Identify which cell holds the provided text, then report its (X, Y) central coordinate. 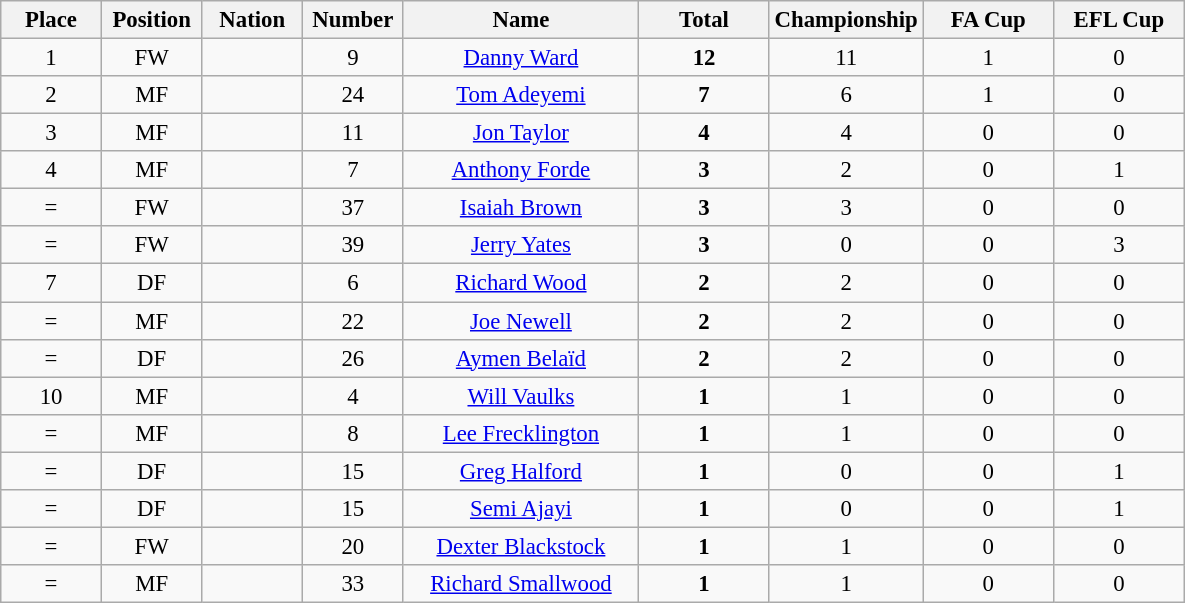
FA Cup (988, 20)
Dexter Blackstock (521, 546)
Aymen Belaïd (521, 358)
Semi Ajayi (521, 509)
12 (704, 58)
Position (152, 20)
Jon Taylor (521, 133)
33 (354, 584)
24 (354, 95)
Will Vaulks (521, 396)
9 (354, 58)
26 (354, 358)
Greg Halford (521, 471)
39 (354, 245)
Nation (252, 20)
Name (521, 20)
37 (354, 208)
Total (704, 20)
Place (52, 20)
Isaiah Brown (521, 208)
Richard Wood (521, 283)
EFL Cup (1120, 20)
Lee Frecklington (521, 433)
Anthony Forde (521, 170)
22 (354, 321)
Richard Smallwood (521, 584)
20 (354, 546)
Number (354, 20)
Championship (846, 20)
Tom Adeyemi (521, 95)
Joe Newell (521, 321)
8 (354, 433)
10 (52, 396)
Jerry Yates (521, 245)
Danny Ward (521, 58)
